Capture the cell that displays the provided text and extract its (x, y) central coordinate. 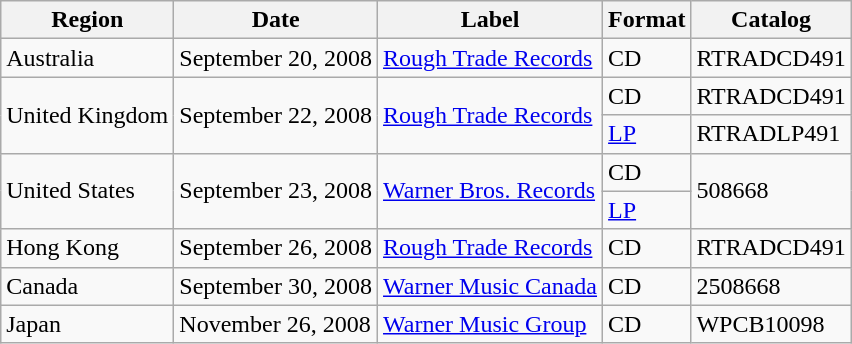
September 30, 2008 (276, 286)
Australia (88, 58)
United Kingdom (88, 115)
Catalog (771, 20)
Japan (88, 324)
September 20, 2008 (276, 58)
Hong Kong (88, 248)
Canada (88, 286)
508668 (771, 191)
Date (276, 20)
September 22, 2008 (276, 115)
2508668 (771, 286)
Label (490, 20)
United States (88, 191)
Format (647, 20)
Region (88, 20)
Warner Music Group (490, 324)
September 26, 2008 (276, 248)
WPCB10098 (771, 324)
November 26, 2008 (276, 324)
Warner Bros. Records (490, 191)
RTRADLP491 (771, 134)
Warner Music Canada (490, 286)
September 23, 2008 (276, 191)
